Return the [X, Y] coordinate for the center point of the cell that contains the specified text.  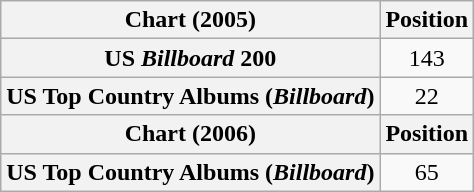
Chart (2005) [190, 20]
Chart (2006) [190, 134]
65 [427, 172]
143 [427, 58]
22 [427, 96]
US Billboard 200 [190, 58]
